Capture the cell that displays the provided text and extract its [X, Y] central coordinate. 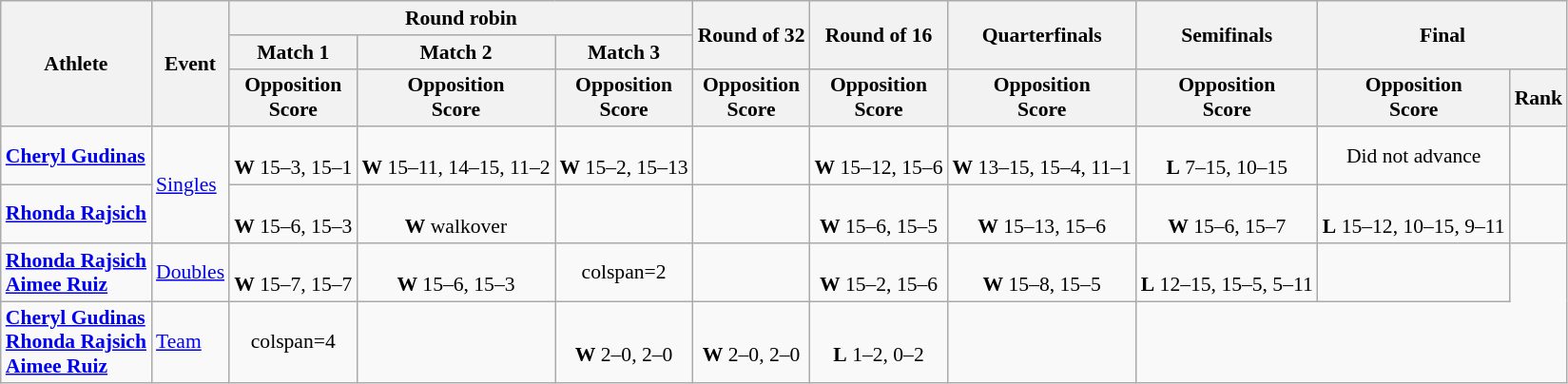
L 15–12, 10–15, 9–11 [1414, 215]
Semifinals [1227, 34]
Rhonda RajsichAimee Ruiz [76, 272]
W 15–6, 15–7 [1227, 215]
Cheryl Gudinas [76, 156]
Rank [1539, 97]
colspan=2 [624, 272]
W 15–3, 15–1 [293, 156]
Team [190, 342]
Event [190, 64]
L 12–15, 15–5, 5–11 [1227, 272]
W 13–15, 15–4, 11–1 [1042, 156]
W 15–12, 15–6 [879, 156]
Athlete [76, 64]
Match 2 [455, 52]
W 15–7, 15–7 [293, 272]
Round of 16 [879, 34]
Quarterfinals [1042, 34]
Final [1442, 34]
Round robin [461, 18]
W 15–8, 15–5 [1042, 272]
Did not advance [1414, 156]
W 15–11, 14–15, 11–2 [455, 156]
colspan=4 [293, 342]
Doubles [190, 272]
Match 1 [293, 52]
L 7–15, 10–15 [1227, 156]
W 15–6, 15–5 [879, 215]
Match 3 [624, 52]
Singles [190, 185]
W 15–2, 15–6 [879, 272]
W 15–2, 15–13 [624, 156]
Round of 32 [751, 34]
Cheryl GudinasRhonda RajsichAimee Ruiz [76, 342]
Rhonda Rajsich [76, 215]
W 15–13, 15–6 [1042, 215]
L 1–2, 0–2 [879, 342]
W walkover [455, 215]
